Find where the given text appears and provide that cell's center as [X, Y] coordinate. 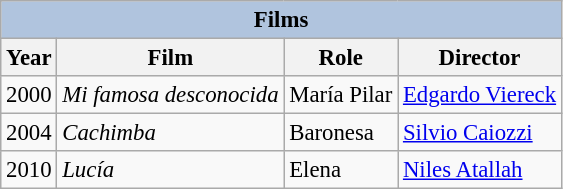
Niles Atallah [480, 170]
Year [29, 58]
Films [282, 20]
Role [341, 58]
Edgardo Viereck [480, 95]
Mi famosa desconocida [170, 95]
Director [480, 58]
Elena [341, 170]
María Pilar [341, 95]
2000 [29, 95]
Cachimba [170, 133]
Film [170, 58]
Silvio Caiozzi [480, 133]
2004 [29, 133]
Lucía [170, 170]
Baronesa [341, 133]
2010 [29, 170]
